Scan for the cell matching the given text and deliver its [x, y] coordinate at center. 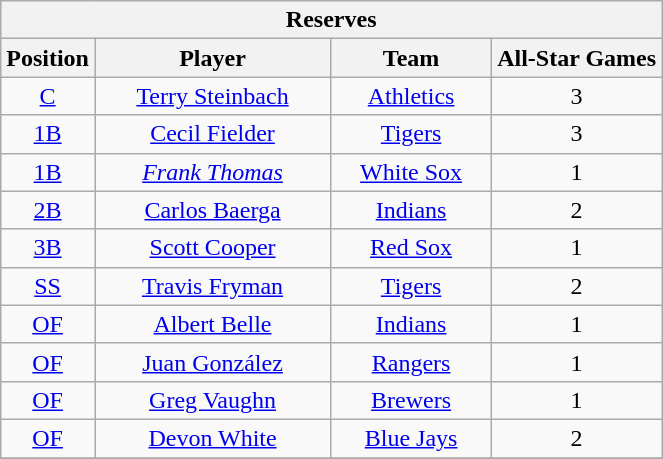
Devon White [212, 438]
Team [412, 58]
Travis Fryman [212, 286]
Juan González [212, 362]
Red Sox [412, 248]
C [48, 96]
2B [48, 210]
Carlos Baerga [212, 210]
Scott Cooper [212, 248]
Cecil Fielder [212, 134]
Position [48, 58]
All-Star Games [577, 58]
Albert Belle [212, 324]
White Sox [412, 172]
Athletics [412, 96]
Player [212, 58]
Frank Thomas [212, 172]
3B [48, 248]
SS [48, 286]
Reserves [332, 20]
Greg Vaughn [212, 400]
Blue Jays [412, 438]
Terry Steinbach [212, 96]
Rangers [412, 362]
Brewers [412, 400]
